Provide the (x, y) coordinate of the cell's center where the given text is located.  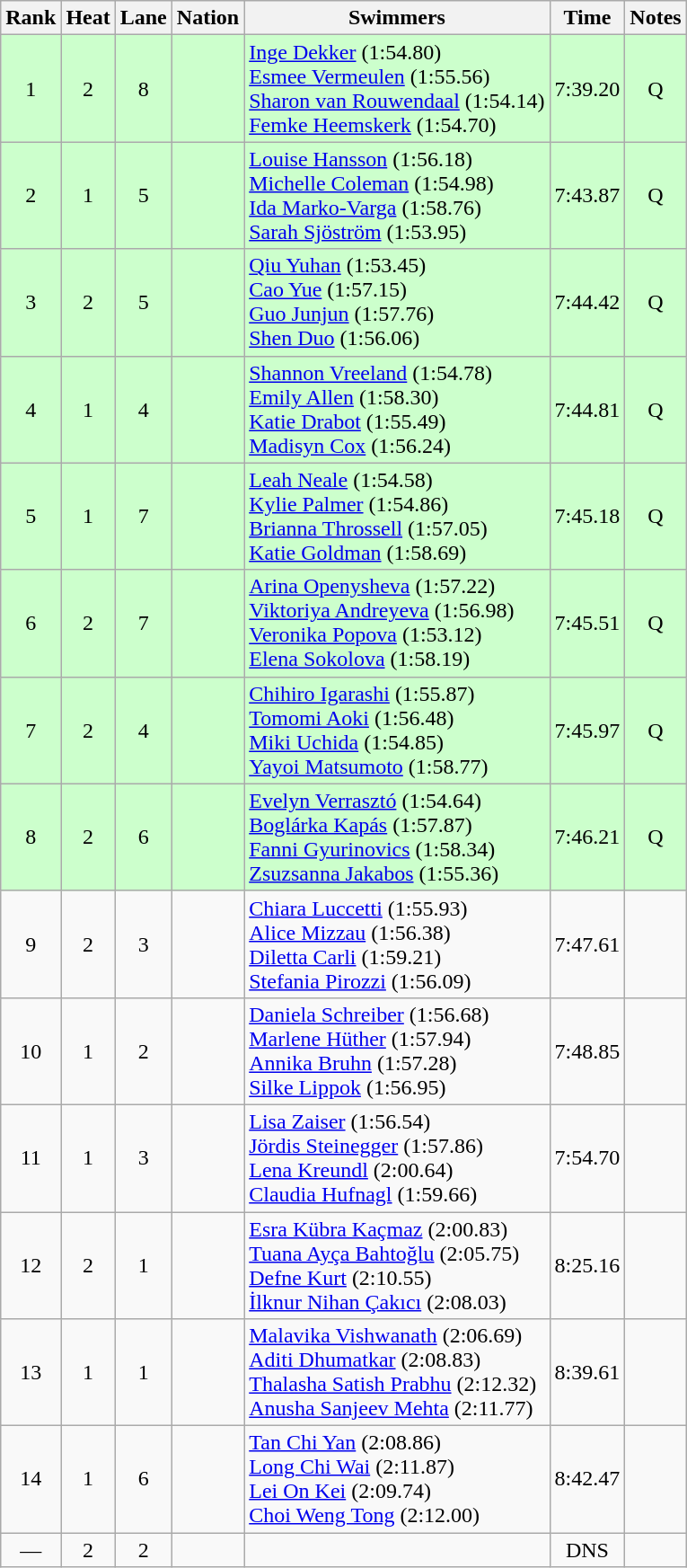
Daniela Schreiber (1:56.68)Marlene Hüther (1:57.94)Annika Bruhn (1:57.28)Silke Lippok (1:56.95) (397, 1051)
7:44.81 (587, 410)
8:39.61 (587, 1373)
7:45.97 (587, 730)
7:43.87 (587, 196)
Shannon Vreeland (1:54.78)Emily Allen (1:58.30)Katie Drabot (1:55.49)Madisyn Cox (1:56.24) (397, 410)
9 (31, 943)
8:42.47 (587, 1479)
Qiu Yuhan (1:53.45)Cao Yue (1:57.15)Guo Junjun (1:57.76)Shen Duo (1:56.06) (397, 302)
Nation (207, 18)
7:48.85 (587, 1051)
7:46.21 (587, 837)
7:45.18 (587, 516)
Chihiro Igarashi (1:55.87)Tomomi Aoki (1:56.48)Miki Uchida (1:54.85)Yayoi Matsumoto (1:58.77) (397, 730)
— (31, 1550)
7:44.42 (587, 302)
Malavika Vishwanath (2:06.69)Aditi Dhumatkar (2:08.83)Thalasha Satish Prabhu (2:12.32)Anusha Sanjeev Mehta (2:11.77) (397, 1373)
Rank (31, 18)
DNS (587, 1550)
Swimmers (397, 18)
Notes (656, 18)
13 (31, 1373)
Chiara Luccetti (1:55.93)Alice Mizzau (1:56.38)Diletta Carli (1:59.21)Stefania Pirozzi (1:56.09) (397, 943)
Inge Dekker (1:54.80)Esmee Vermeulen (1:55.56)Sharon van Rouwendaal (1:54.14)Femke Heemskerk (1:54.70) (397, 88)
Louise Hansson (1:56.18)Michelle Coleman (1:54.98)Ida Marko-Varga (1:58.76)Sarah Sjöström (1:53.95) (397, 196)
7:54.70 (587, 1157)
Arina Openysheva (1:57.22)Viktoriya Andreyeva (1:56.98)Veronika Popova (1:53.12)Elena Sokolova (1:58.19) (397, 624)
10 (31, 1051)
Time (587, 18)
Tan Chi Yan (2:08.86)Long Chi Wai (2:11.87)Lei On Kei (2:09.74)Choi Weng Tong (2:12.00) (397, 1479)
7:47.61 (587, 943)
11 (31, 1157)
Esra Kübra Kaçmaz (2:00.83)Tuana Ayça Bahtoğlu (2:05.75)Defne Kurt (2:10.55)İlknur Nihan Çakıcı (2:08.03) (397, 1265)
Lane (144, 18)
8:25.16 (587, 1265)
7:39.20 (587, 88)
Lisa Zaiser (1:56.54)Jördis Steinegger (1:57.86)Lena Kreundl (2:00.64)Claudia Hufnagl (1:59.66) (397, 1157)
7:45.51 (587, 624)
Evelyn Verrasztó (1:54.64)Boglárka Kapás (1:57.87)Fanni Gyurinovics (1:58.34)Zsuzsanna Jakabos (1:55.36) (397, 837)
Leah Neale (1:54.58)Kylie Palmer (1:54.86)Brianna Throssell (1:57.05)Katie Goldman (1:58.69) (397, 516)
Heat (88, 18)
12 (31, 1265)
14 (31, 1479)
